Identify which cell holds the provided text, then report its (X, Y) central coordinate. 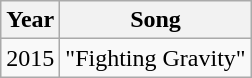
"Fighting Gravity" (156, 58)
Year (30, 20)
2015 (30, 58)
Song (156, 20)
